Identify which cell holds the provided text, then report its [x, y] central coordinate. 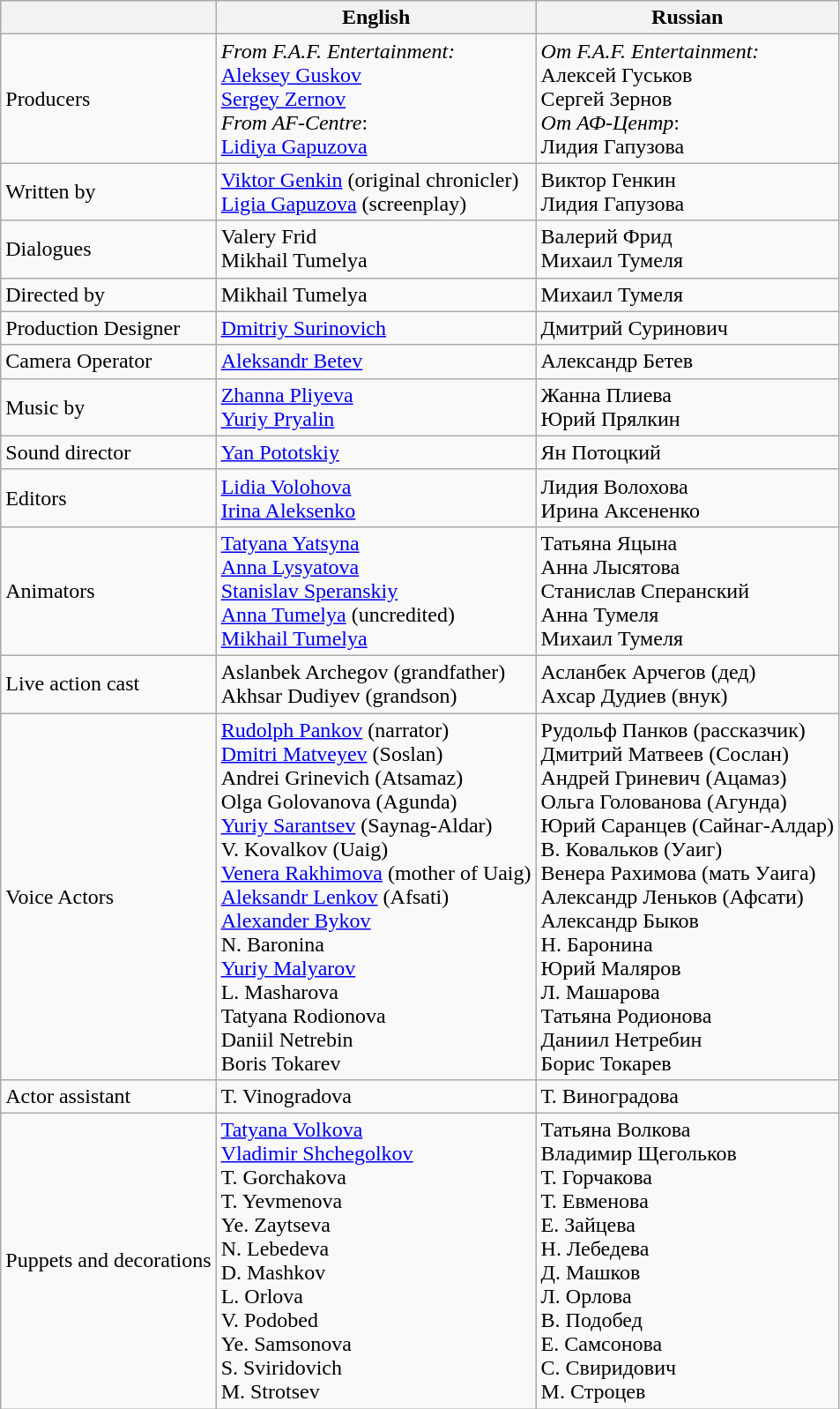
From F.A.F. Entertainment:Aleksey GuskovSergey ZernovFrom AF-Centre:Lidiya Gapuzova [375, 99]
Sound director [108, 452]
Лидия ВолоховаИрина Аксененко [688, 497]
Mikhail Tumelya [375, 294]
Валерий ФридМихаил Тумеля [688, 249]
Tatyana YatsynaAnna LysyatovaStanislav SperanskiyAnna Tumelya (uncredited)Mikhail Tumelya [375, 591]
Т. Виноградова [688, 1097]
Russian [688, 18]
T. Vinogradova [375, 1097]
Lidia VolohovaIrina Aleksenko [375, 497]
Dmitriy Surinovich [375, 328]
Dialogues [108, 249]
Live action cast [108, 684]
Written by [108, 192]
От F.A.F. Entertainment:Алексей ГуськовСергей ЗерновОт АФ-Центр:Лидия Гапузова [688, 99]
Татьяна ВолковаВладимир ЩегольковТ. ГорчаковаТ. ЕвменоваЕ. ЗайцеваН. ЛебедеваД. МашковЛ. ОрловаВ. ПодобедЕ. СамсоноваС. СвиридовичМ. Строцев [688, 1261]
Aslanbek Archegov (grandfather)Akhsar Dudiyev (grandson) [375, 684]
Yan Pototskiy [375, 452]
Жанна ПлиеваЮрий Прялкин [688, 407]
Directed by [108, 294]
Camera Operator [108, 362]
Valery FridMikhail Tumelya [375, 249]
Puppets and decorations [108, 1261]
Ян Потоцкий [688, 452]
Music by [108, 407]
Дмитрий Суринович [688, 328]
Виктор ГенкинЛидия Гапузова [688, 192]
Production Designer [108, 328]
Actor assistant [108, 1097]
Voice Actors [108, 896]
Producers [108, 99]
Zhanna PliyevaYuriy Pryalin [375, 407]
English [375, 18]
Viktor Genkin (original chronicler)Ligia Gapuzova (screenplay) [375, 192]
Асланбек Арчегов (дед)Ахсар Дудиев (внук) [688, 684]
Editors [108, 497]
Александр Бетев [688, 362]
Татьяна ЯцынаАнна ЛысятоваСтанислав СперанскийАнна ТумеляМихаил Тумеля [688, 591]
Aleksandr Betev [375, 362]
Михаил Тумеля [688, 294]
Animators [108, 591]
